Find where the given text appears and provide that cell's center as (x, y) coordinate. 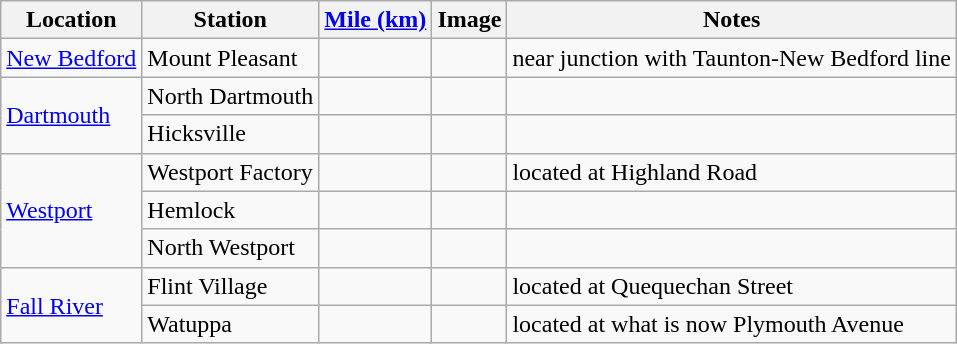
Hemlock (230, 210)
Mount Pleasant (230, 58)
Fall River (72, 305)
located at what is now Plymouth Avenue (732, 324)
New Bedford (72, 58)
Hicksville (230, 134)
North Dartmouth (230, 96)
Flint Village (230, 286)
Westport (72, 210)
Station (230, 20)
Location (72, 20)
Watuppa (230, 324)
North Westport (230, 248)
Notes (732, 20)
Westport Factory (230, 172)
located at Quequechan Street (732, 286)
Dartmouth (72, 115)
located at Highland Road (732, 172)
Image (470, 20)
Mile (km) (376, 20)
near junction with Taunton-New Bedford line (732, 58)
